Scan for the cell matching the given text and deliver its (X, Y) coordinate at center. 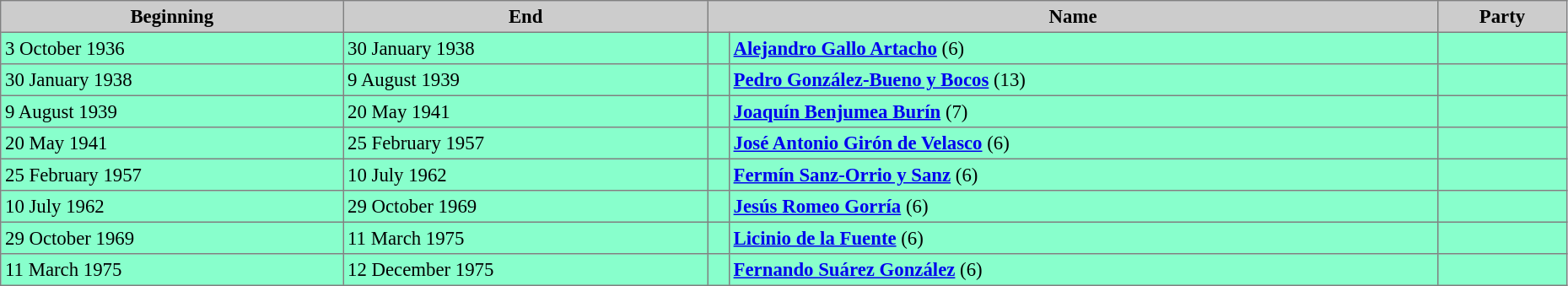
Licinio de la Fuente (6) (1083, 238)
Pedro González-Bueno y Bocos (13) (1083, 80)
12 December 1975 (526, 270)
Fermín Sanz-Orrio y Sanz (6) (1083, 175)
End (526, 17)
Joaquín Benjumea Burín (7) (1083, 111)
Fernando Suárez González (6) (1083, 270)
Party (1501, 17)
Alejandro Gallo Artacho (6) (1083, 48)
Jesús Romeo Gorría (6) (1083, 207)
Name (1073, 17)
3 October 1936 (172, 48)
José Antonio Girón de Velasco (6) (1083, 143)
Beginning (172, 17)
